Search for the cell housing the specified text and yield its (x, y) center coordinate. 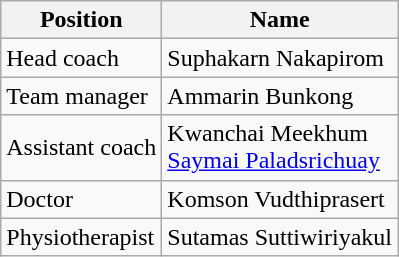
Sutamas Suttiwiriyakul (280, 237)
Team manager (82, 96)
Komson Vudthiprasert (280, 199)
Name (280, 20)
Kwanchai Meekhum Saymai Paladsrichuay (280, 148)
Physiotherapist (82, 237)
Position (82, 20)
Assistant coach (82, 148)
Doctor (82, 199)
Head coach (82, 58)
Suphakarn Nakapirom (280, 58)
Ammarin Bunkong (280, 96)
